Pinpoint the cell where the given text exists, returning its (X, Y) midpoint coordinate. 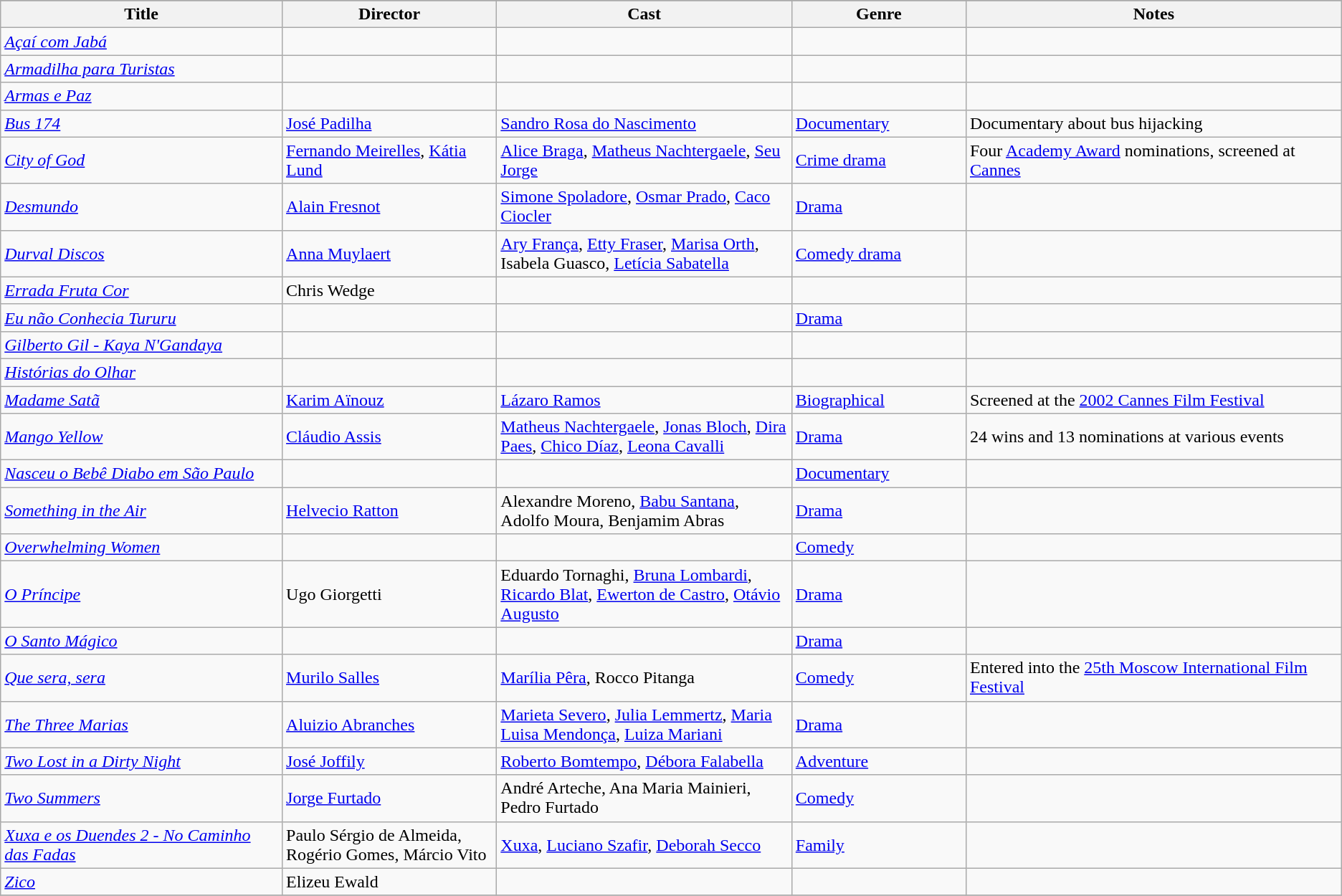
City of God (142, 161)
Screened at the 2002 Cannes Film Festival (1153, 399)
Eu não Conhecia Tururu (142, 318)
Durval Discos (142, 254)
Xuxa, Luciano Szafir, Deborah Secco (644, 844)
Lázaro Ramos (644, 399)
André Arteche, Ana Maria Mainieri, Pedro Furtado (644, 799)
Mango Yellow (142, 437)
Overwhelming Women (142, 548)
Genre (879, 14)
Histórias do Olhar (142, 372)
Entered into the 25th Moscow International Film Festival (1153, 678)
Director (390, 14)
Simone Spoladore, Osmar Prado, Caco Ciocler (644, 206)
Ary França, Etty Fraser, Marisa Orth, Isabela Guasco, Letícia Sabatella (644, 254)
Cláudio Assis (390, 437)
Title (142, 14)
Sandro Rosa do Nascimento (644, 123)
Roberto Bomtempo, Débora Falabella (644, 761)
José Padilha (390, 123)
Armas e Paz (142, 96)
Paulo Sérgio de Almeida, Rogério Gomes, Márcio Vito (390, 844)
Documentary about bus hijacking (1153, 123)
Elizeu Ewald (390, 882)
Errada Fruta Cor (142, 290)
Xuxa e os Duendes 2 - No Caminho das Fadas (142, 844)
Something in the Air (142, 510)
Marília Pêra, Rocco Pitanga (644, 678)
Alain Fresnot (390, 206)
José Joffily (390, 761)
The Three Marias (142, 724)
Karim Aïnouz (390, 399)
O Príncipe (142, 594)
Marieta Severo, Julia Lemmertz, Maria Luisa Mendonça, Luiza Mariani (644, 724)
Fernando Meirelles, Kátia Lund (390, 161)
Ugo Giorgetti (390, 594)
Desmundo (142, 206)
Jorge Furtado (390, 799)
Four Academy Award nominations, screened at Cannes (1153, 161)
Gilberto Gil - Kaya N'Gandaya (142, 345)
Crime drama (879, 161)
Anna Muylaert (390, 254)
O Santo Mágico (142, 641)
Helvecio Ratton (390, 510)
24 wins and 13 nominations at various events (1153, 437)
Chris Wedge (390, 290)
Açaí com Jabá (142, 42)
Family (879, 844)
Zico (142, 882)
Nasceu o Bebê Diabo em São Paulo (142, 474)
Aluizio Abranches (390, 724)
Que sera, sera (142, 678)
Bus 174 (142, 123)
Armadilha para Turistas (142, 69)
Cast (644, 14)
Comedy drama (879, 254)
Matheus Nachtergaele, Jonas Bloch, Dira Paes, Chico Díaz, Leona Cavalli (644, 437)
Alexandre Moreno, Babu Santana, Adolfo Moura, Benjamim Abras (644, 510)
Notes (1153, 14)
Two Lost in a Dirty Night (142, 761)
Murilo Salles (390, 678)
Adventure (879, 761)
Two Summers (142, 799)
Biographical (879, 399)
Alice Braga, Matheus Nachtergaele, Seu Jorge (644, 161)
Eduardo Tornaghi, Bruna Lombardi, Ricardo Blat, Ewerton de Castro, Otávio Augusto (644, 594)
Madame Satã (142, 399)
